Search for the cell housing the specified text and yield its (X, Y) center coordinate. 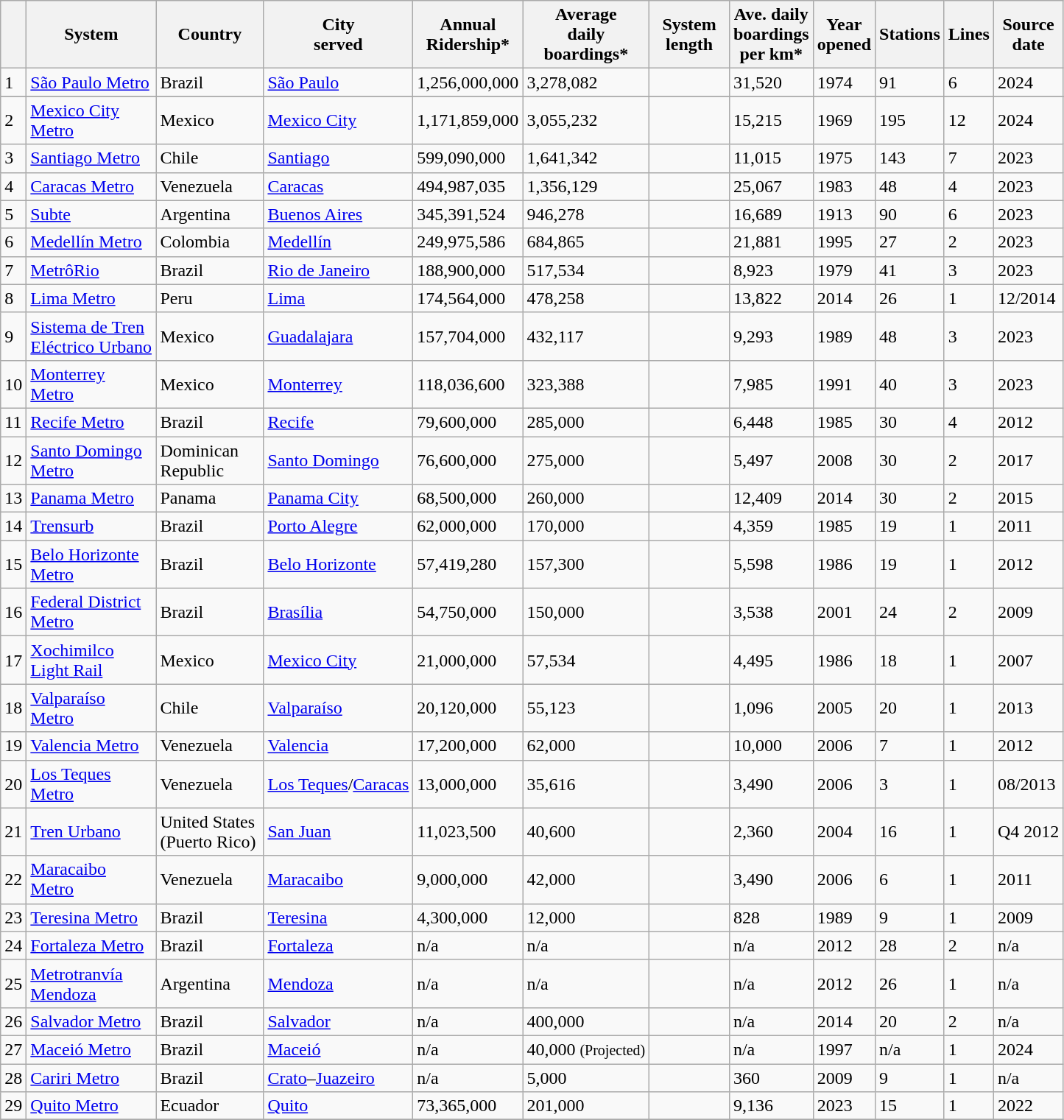
275,000 (586, 459)
6,448 (771, 422)
Medellín (339, 242)
Brasília (339, 613)
Crato–Juazeiro (339, 1077)
25 (13, 984)
118,036,600 (468, 384)
Rio de Janeiro (339, 270)
5,497 (771, 459)
Sistema de Tren Eléctrico Urbano (91, 336)
Country (210, 35)
2013 (1028, 708)
12,409 (771, 499)
91 (910, 82)
170,000 (586, 526)
4,300,000 (468, 918)
1969 (844, 121)
3,055,232 (586, 121)
Metrotranvía Mendoza (91, 984)
5,598 (771, 564)
17,200,000 (468, 746)
360 (771, 1077)
Los Teques/Caracas (339, 783)
90 (910, 214)
23 (13, 918)
Systemlength (689, 35)
10,000 (771, 746)
2001 (844, 613)
Averagedailyboardings* (586, 35)
Fortaleza Metro (91, 945)
35,616 (586, 783)
System (91, 35)
946,278 (586, 214)
1,641,342 (586, 158)
494,987,035 (468, 186)
Valparaíso (339, 708)
17 (13, 660)
2,360 (771, 832)
143 (910, 158)
11,015 (771, 158)
3,278,082 (586, 82)
20,120,000 (468, 708)
São Paulo (339, 82)
AnnualRidership* (468, 35)
517,534 (586, 270)
16,689 (771, 214)
1,356,129 (586, 186)
5,000 (586, 1077)
Belo Horizonte (339, 564)
40,600 (586, 832)
Belo Horizonte Metro (91, 564)
Medellín Metro (91, 242)
12/2014 (1028, 298)
2007 (1028, 660)
54,750,000 (468, 613)
08/2013 (1028, 783)
1913 (844, 214)
Santiago Metro (91, 158)
Panama (210, 499)
Trensurb (91, 526)
1997 (844, 1049)
Mexico City Metro (91, 121)
Cityserved (339, 35)
57,534 (586, 660)
2022 (1028, 1106)
Quito (339, 1106)
345,391,524 (468, 214)
29 (13, 1106)
Caracas (339, 186)
9,136 (771, 1106)
1991 (844, 384)
4,359 (771, 526)
7,985 (771, 384)
Los Teques Metro (91, 783)
188,900,000 (468, 270)
21,881 (771, 242)
157,704,000 (468, 336)
11 (13, 422)
1995 (844, 242)
432,117 (586, 336)
157,300 (586, 564)
8,923 (771, 270)
76,600,000 (468, 459)
Valencia Metro (91, 746)
Lima Metro (91, 298)
8 (13, 298)
55,123 (586, 708)
San Juan (339, 832)
323,388 (586, 384)
Recife Metro (91, 422)
10 (13, 384)
2005 (844, 708)
3,538 (771, 613)
1975 (844, 158)
14 (13, 526)
Buenos Aires (339, 214)
1,256,000,000 (468, 82)
Panama City (339, 499)
Fortaleza (339, 945)
684,865 (586, 242)
4,495 (771, 660)
478,258 (586, 298)
25,067 (771, 186)
1,171,859,000 (468, 121)
12,000 (586, 918)
2015 (1028, 499)
42,000 (586, 879)
9,293 (771, 336)
73,365,000 (468, 1106)
195 (910, 121)
Monterrey Metro (91, 384)
Quito Metro (91, 1106)
Porto Alegre (339, 526)
13,822 (771, 298)
Peru (210, 298)
Valparaíso Metro (91, 708)
828 (771, 918)
Recife (339, 422)
Subte (91, 214)
2017 (1028, 459)
13 (13, 499)
Lima (339, 298)
285,000 (586, 422)
400,000 (586, 1021)
Teresina Metro (91, 918)
68,500,000 (468, 499)
21 (13, 832)
Valencia (339, 746)
1979 (844, 270)
Federal District Metro (91, 613)
Colombia (210, 242)
Dominican Republic (210, 459)
13,000,000 (468, 783)
79,600,000 (468, 422)
1983 (844, 186)
MetrôRio (91, 270)
Maceió (339, 1049)
62,000,000 (468, 526)
599,090,000 (468, 158)
Monterrey (339, 384)
31,520 (771, 82)
Lines (969, 35)
United States (Puerto Rico) (210, 832)
21,000,000 (468, 660)
Teresina (339, 918)
Ave. dailyboardingsper km* (771, 35)
249,975,586 (468, 242)
2004 (844, 832)
Guadalajara (339, 336)
Stations (910, 35)
Xochimilco Light Rail (91, 660)
15,215 (771, 121)
Santo Domingo Metro (91, 459)
São Paulo Metro (91, 82)
Tren Urbano (91, 832)
Caracas Metro (91, 186)
150,000 (586, 613)
40 (910, 384)
9,000,000 (468, 879)
Yearopened (844, 35)
Salvador Metro (91, 1021)
Maracaibo (339, 879)
Source date (1028, 35)
Maceió Metro (91, 1049)
260,000 (586, 499)
Santiago (339, 158)
201,000 (586, 1106)
174,564,000 (468, 298)
11,023,500 (468, 832)
62,000 (586, 746)
57,419,280 (468, 564)
Cariri Metro (91, 1077)
5 (13, 214)
Panama Metro (91, 499)
22 (13, 879)
Mendoza (339, 984)
Ecuador (210, 1106)
Santo Domingo (339, 459)
Q4 2012 (1028, 832)
Salvador (339, 1021)
40,000 (Projected) (586, 1049)
1,096 (771, 708)
2008 (844, 459)
41 (910, 270)
1974 (844, 82)
Maracaibo Metro (91, 879)
